For the text-containing cell, return its midpoint in (X, Y) coordinate format. 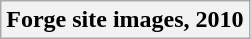
Forge site images, 2010 (125, 20)
